Return the [X, Y] coordinate for the center point of the cell that contains the specified text.  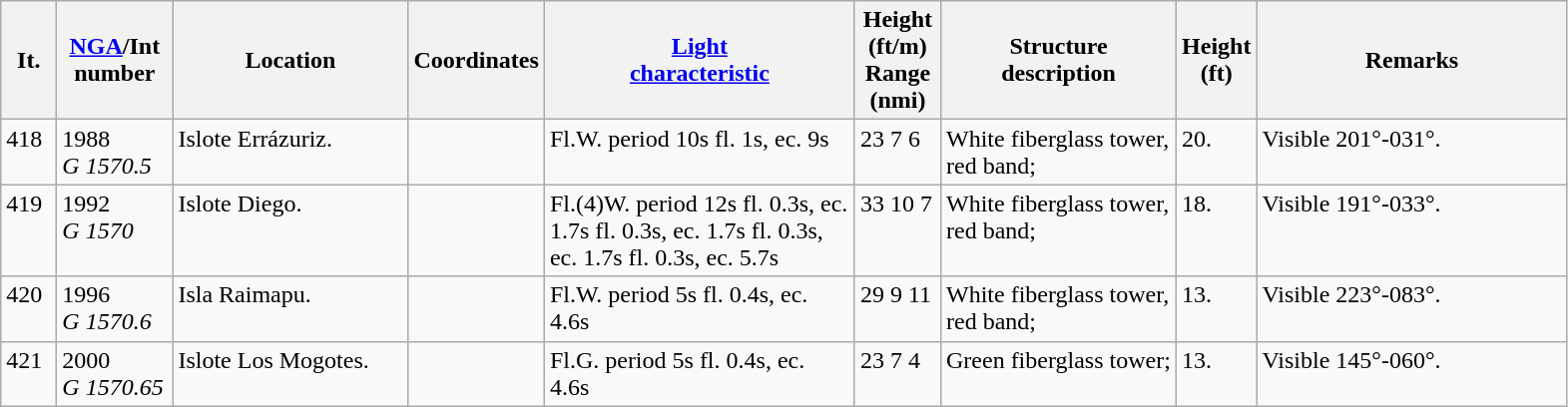
Visible 145°-060°. [1411, 373]
Isla Raimapu. [290, 309]
Fl.(4)W. period 12s fl. 0.3s, ec. 1.7s fl. 0.3s, ec. 1.7s fl. 0.3s, ec. 1.7s fl. 0.3s, ec. 5.7s [699, 230]
Fl.W. period 10s fl. 1s, ec. 9s [699, 152]
1988G 1570.5 [115, 152]
It. [29, 60]
NGA/Intnumber [115, 60]
Visible 191°-033°. [1411, 230]
20. [1217, 152]
Structuredescription [1058, 60]
Islote Errázuriz. [290, 152]
Coordinates [476, 60]
418 [29, 152]
Islote Los Mogotes. [290, 373]
Green fiberglass tower; [1058, 373]
Fl.G. period 5s fl. 0.4s, ec. 4.6s [699, 373]
Islote Diego. [290, 230]
23 7 6 [897, 152]
Location [290, 60]
29 9 11 [897, 309]
Remarks [1411, 60]
1996G 1570.6 [115, 309]
Height (ft/m)Range (nmi) [897, 60]
1992G 1570 [115, 230]
Visible 201°-031°. [1411, 152]
18. [1217, 230]
Visible 223°-083°. [1411, 309]
Height (ft) [1217, 60]
421 [29, 373]
Fl.W. period 5s fl. 0.4s, ec. 4.6s [699, 309]
2000G 1570.65 [115, 373]
419 [29, 230]
33 10 7 [897, 230]
23 7 4 [897, 373]
Lightcharacteristic [699, 60]
420 [29, 309]
